Find where the given text appears and provide that cell's center as (x, y) coordinate. 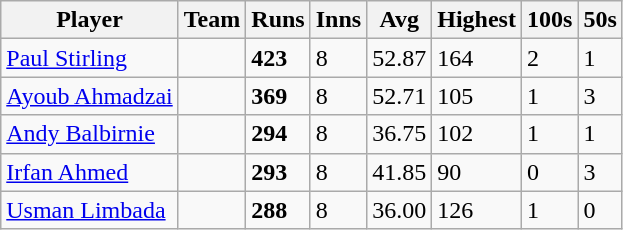
Highest (477, 20)
52.87 (400, 58)
Team (212, 20)
288 (278, 210)
105 (477, 96)
50s (600, 20)
Andy Balbirnie (90, 134)
369 (278, 96)
41.85 (400, 172)
126 (477, 210)
90 (477, 172)
293 (278, 172)
100s (549, 20)
Avg (400, 20)
Inns (338, 20)
423 (278, 58)
Usman Limbada (90, 210)
2 (549, 58)
Irfan Ahmed (90, 172)
Player (90, 20)
36.75 (400, 134)
Paul Stirling (90, 58)
294 (278, 134)
164 (477, 58)
Ayoub Ahmadzai (90, 96)
102 (477, 134)
36.00 (400, 210)
Runs (278, 20)
52.71 (400, 96)
